Detect which cell encompasses the target text, then output its (X, Y) center coordinate. 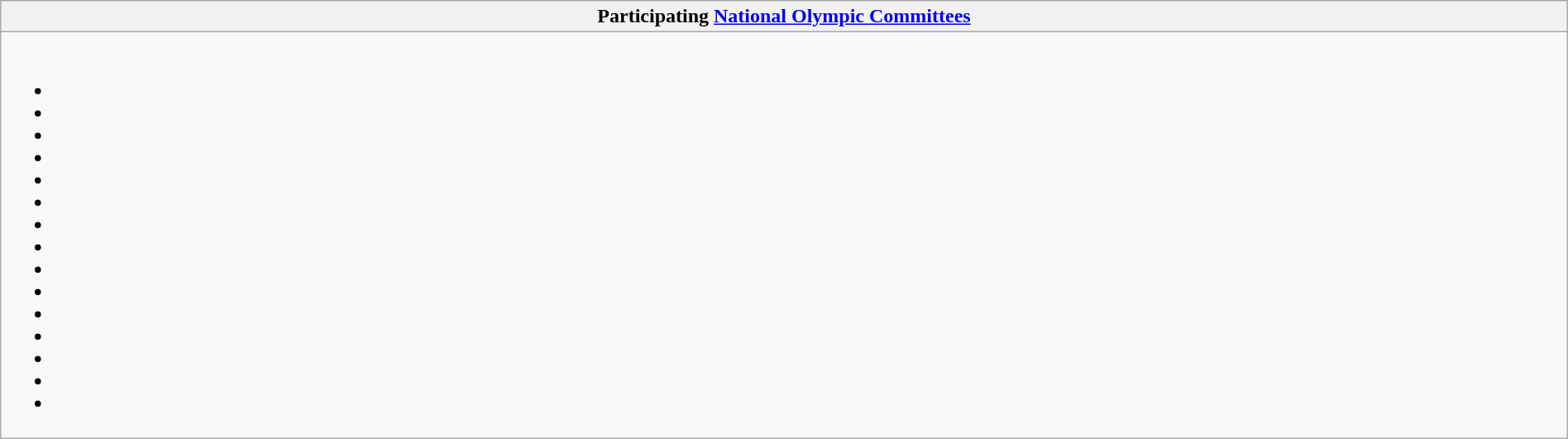
Participating National Olympic Committees (784, 17)
